Extract the (x, y) coordinate from the center of the cell holding the provided text.  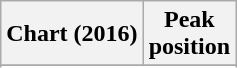
Peakposition (189, 34)
Chart (2016) (72, 34)
